Find where the given text appears and provide that cell's center as (X, Y) coordinate. 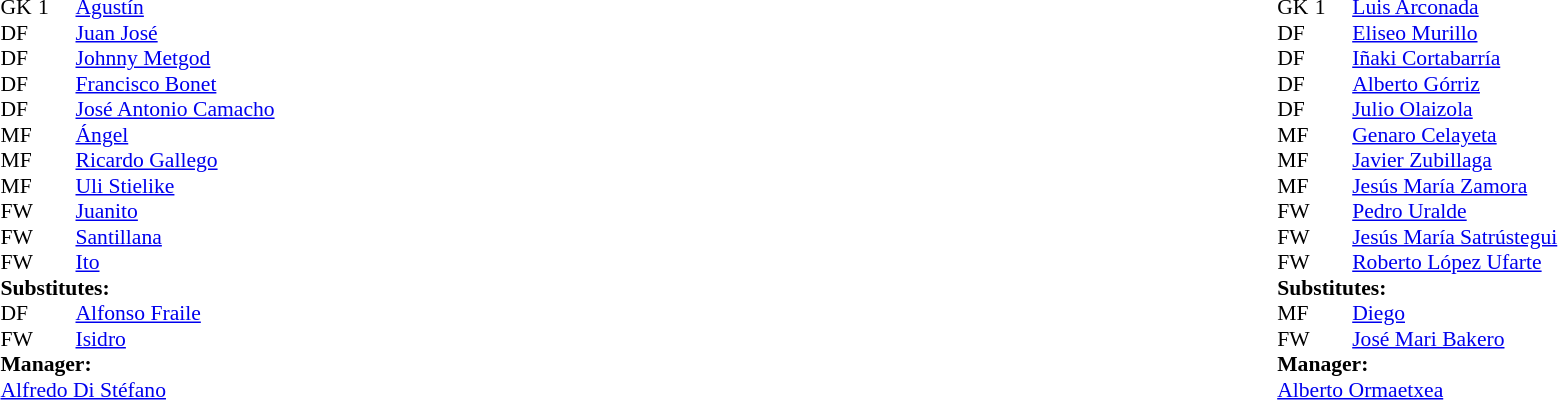
Diego (1454, 313)
Genaro Celayeta (1454, 135)
Eliseo Murillo (1454, 33)
Ricardo Gallego (176, 161)
Ito (176, 263)
Julio Olaizola (1454, 109)
Alberto Górriz (1454, 84)
Francisco Bonet (176, 84)
Isidro (176, 339)
Ángel (176, 135)
Juan José (176, 33)
Alfonso Fraile (176, 313)
Juanito (176, 211)
Johnny Metgod (176, 59)
Jesús María Zamora (1454, 186)
Jesús María Satrústegui (1454, 237)
Pedro Uralde (1454, 211)
Uli Stielike (176, 186)
José Mari Bakero (1454, 339)
Roberto López Ufarte (1454, 263)
José Antonio Camacho (176, 109)
Javier Zubillaga (1454, 161)
Iñaki Cortabarría (1454, 59)
Santillana (176, 237)
